Extract the (X, Y) coordinate from the center of the cell holding the provided text.  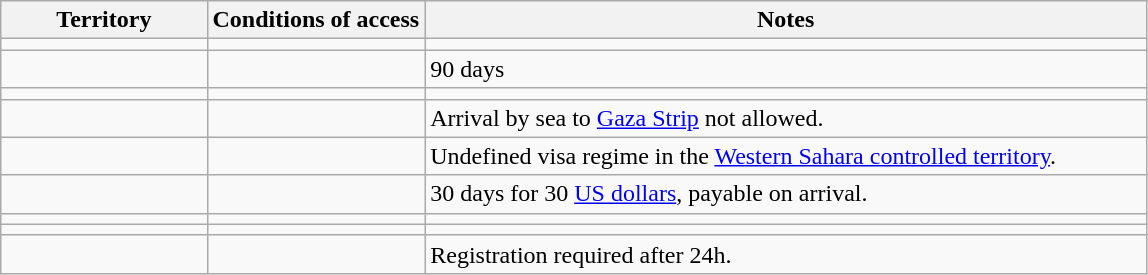
30 days for 30 US dollars, payable on arrival. (786, 194)
Conditions of access (316, 20)
Territory (104, 20)
Undefined visa regime in the Western Sahara controlled territory. (786, 156)
Registration required after 24h. (786, 254)
Notes (786, 20)
90 days (786, 69)
Arrival by sea to Gaza Strip not allowed. (786, 118)
